Pinpoint the cell where the given text exists, returning its (X, Y) midpoint coordinate. 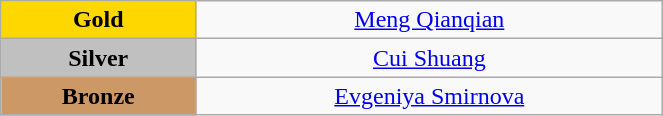
Silver (98, 58)
Gold (98, 20)
Meng Qianqian (430, 20)
Bronze (98, 96)
Cui Shuang (430, 58)
Evgeniya Smirnova (430, 96)
